Pinpoint the cell where the given text exists, returning its [X, Y] midpoint coordinate. 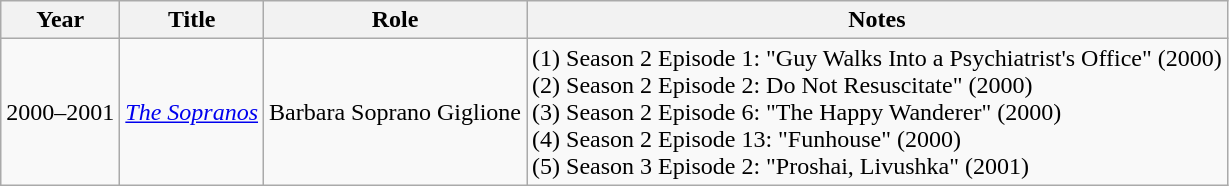
Title [192, 20]
The Sopranos [192, 112]
2000–2001 [60, 112]
Role [396, 20]
Year [60, 20]
Barbara Soprano Giglione [396, 112]
Notes [878, 20]
